Output the (x, y) coordinate of the center of the cell containing the given text.  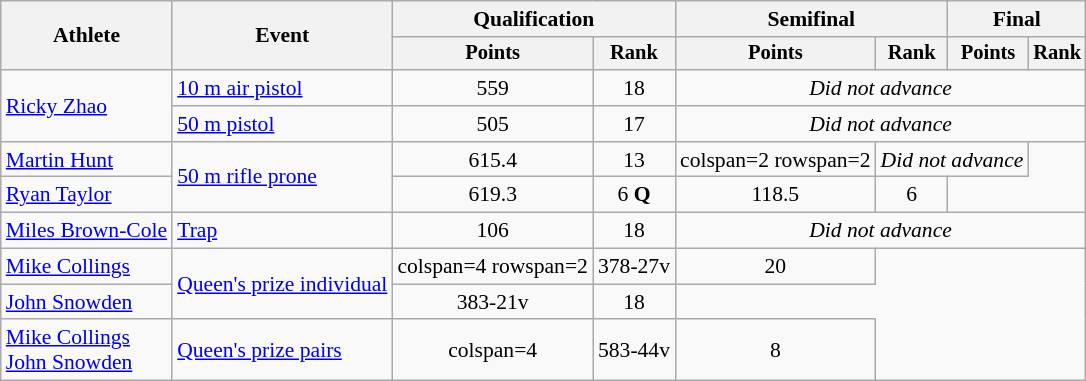
Ryan Taylor (86, 195)
20 (776, 267)
383-21v (492, 302)
8 (776, 350)
John Snowden (86, 302)
Mike Collings (86, 267)
Ricky Zhao (86, 106)
505 (492, 124)
Athlete (86, 36)
619.3 (492, 195)
colspan=4 (492, 350)
Qualification (534, 19)
50 m pistol (282, 124)
50 m rifle prone (282, 178)
Miles Brown-Cole (86, 231)
13 (634, 160)
Queen's prize pairs (282, 350)
Event (282, 36)
Final (1017, 19)
378-27v (634, 267)
6 Q (634, 195)
10 m air pistol (282, 88)
colspan=4 rowspan=2 (492, 267)
Trap (282, 231)
Mike CollingsJohn Snowden (86, 350)
Semifinal (812, 19)
583-44v (634, 350)
17 (634, 124)
559 (492, 88)
colspan=2 rowspan=2 (776, 160)
615.4 (492, 160)
Queen's prize individual (282, 284)
Martin Hunt (86, 160)
6 (912, 195)
118.5 (776, 195)
106 (492, 231)
